Scan for the cell matching the given text and deliver its (x, y) coordinate at center. 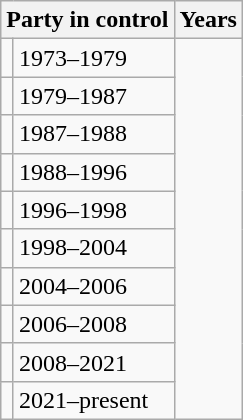
Years (208, 20)
2004–2006 (94, 286)
2021–present (94, 400)
Party in control (88, 20)
1988–1996 (94, 172)
1979–1987 (94, 96)
1996–1998 (94, 210)
1998–2004 (94, 248)
1973–1979 (94, 58)
2008–2021 (94, 362)
2006–2008 (94, 324)
1987–1988 (94, 134)
